Detect which cell encompasses the target text, then output its (X, Y) center coordinate. 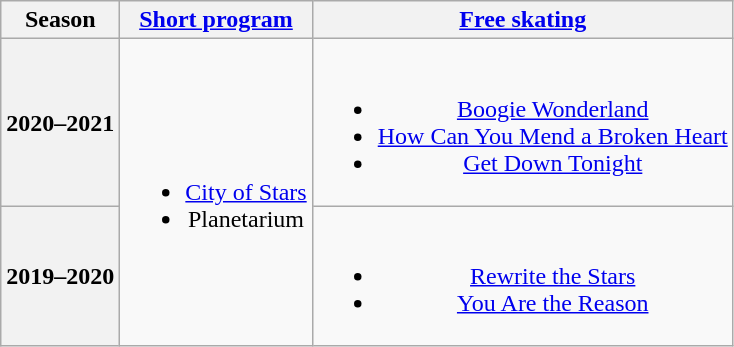
City of Stars Planetarium (216, 192)
2020–2021 (60, 122)
Rewrite the Stars You Are the Reason (522, 276)
Short program (216, 20)
Free skating (522, 20)
2019–2020 (60, 276)
Season (60, 20)
Boogie Wonderland How Can You Mend a Broken Heart Get Down Tonight (522, 122)
